Find where the given text appears and provide that cell's center as [x, y] coordinate. 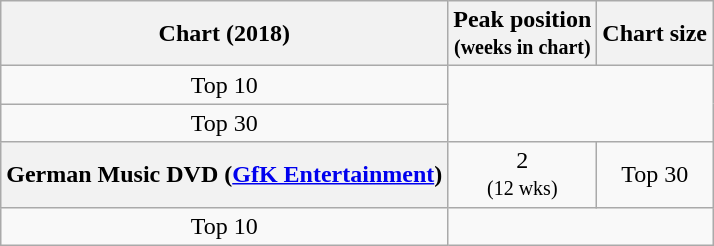
Chart size [655, 34]
Chart (2018) [224, 34]
2(12 wks) [522, 174]
German Music DVD (GfK Entertainment) [224, 174]
Peak position(weeks in chart) [522, 34]
